Detect which cell encompasses the target text, then output its (x, y) center coordinate. 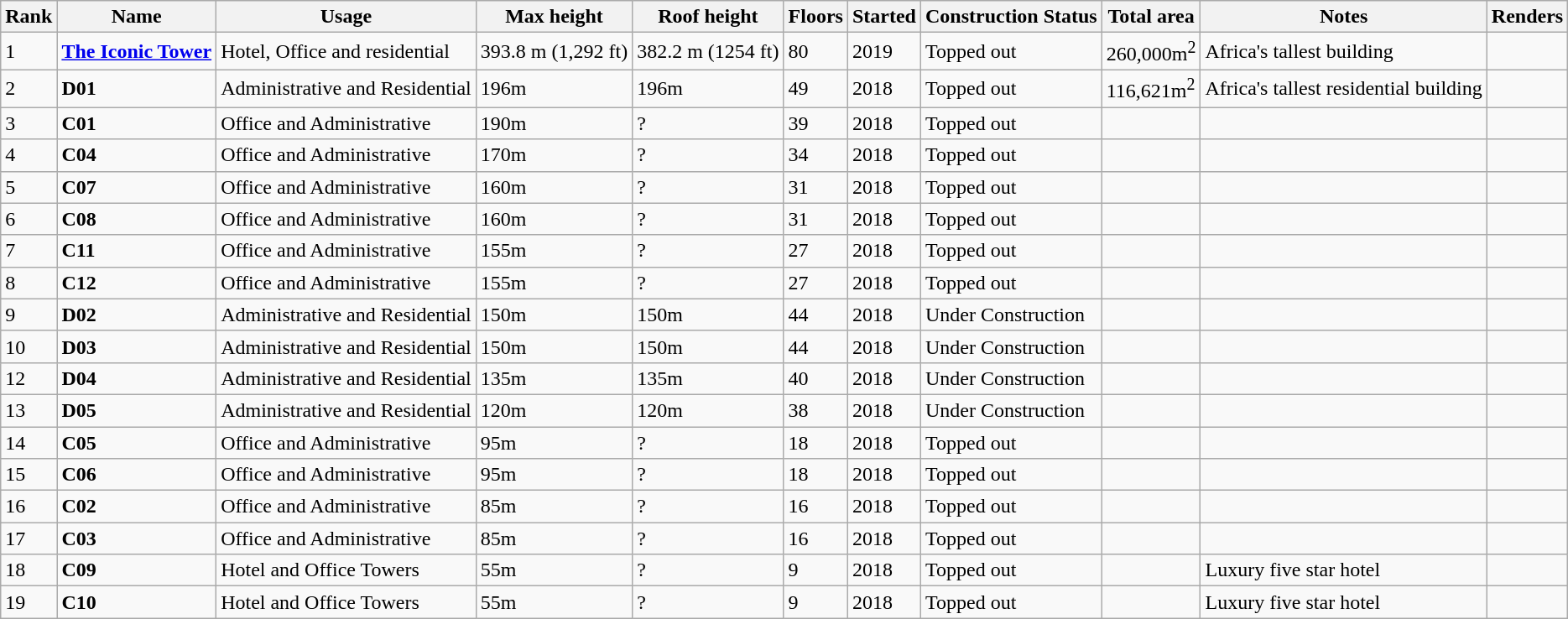
C06 (137, 475)
7 (29, 251)
10 (29, 346)
C01 (137, 123)
40 (815, 378)
C07 (137, 187)
D03 (137, 346)
Hotel, Office and residential (346, 52)
80 (815, 52)
Construction Status (1011, 17)
Roof height (708, 17)
C02 (137, 507)
C09 (137, 570)
15 (29, 475)
Rank (29, 17)
14 (29, 443)
Africa's tallest building (1344, 52)
116,621m2 (1151, 89)
D05 (137, 410)
1 (29, 52)
260,000m2 (1151, 52)
Max height (554, 17)
Renders (1527, 17)
C12 (137, 283)
Notes (1344, 17)
C10 (137, 602)
C05 (137, 443)
Started (884, 17)
C04 (137, 155)
382.2 m (1254 ft) (708, 52)
170m (554, 155)
Africa's tallest residential building (1344, 89)
39 (815, 123)
The Iconic Tower (137, 52)
D02 (137, 315)
393.8 m (1,292 ft) (554, 52)
12 (29, 378)
34 (815, 155)
Floors (815, 17)
Total area (1151, 17)
8 (29, 283)
6 (29, 219)
190m (554, 123)
4 (29, 155)
49 (815, 89)
2 (29, 89)
19 (29, 602)
5 (29, 187)
C08 (137, 219)
C03 (137, 538)
2019 (884, 52)
D04 (137, 378)
Usage (346, 17)
3 (29, 123)
D01 (137, 89)
Name (137, 17)
17 (29, 538)
C11 (137, 251)
13 (29, 410)
38 (815, 410)
